Find where the given text appears and provide that cell's center as [x, y] coordinate. 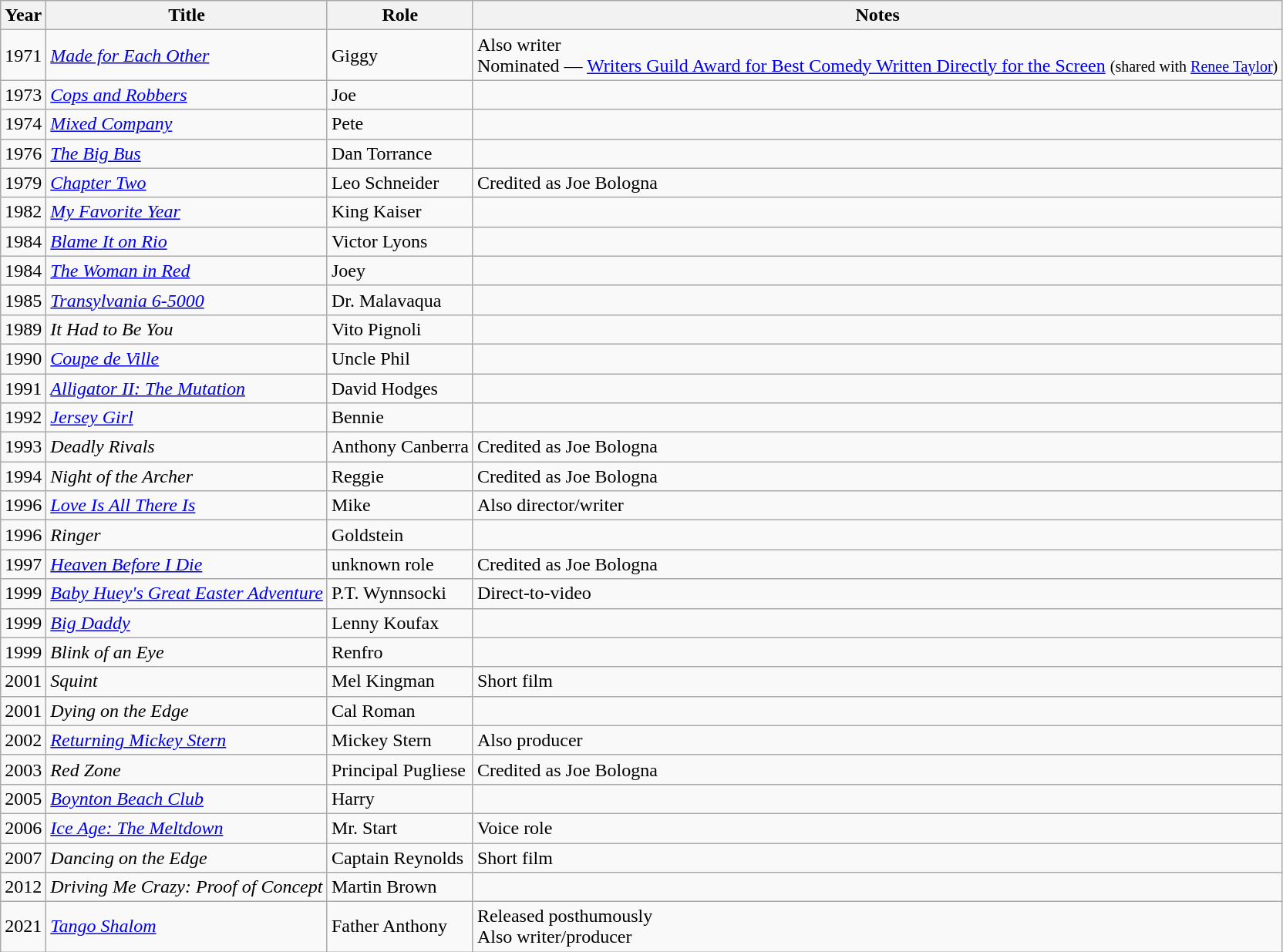
1974 [23, 124]
Also director/writer [877, 506]
Direct-to-video [877, 594]
The Woman in Red [187, 271]
It Had to Be You [187, 329]
P.T. Wynnsocki [399, 594]
2021 [23, 927]
1989 [23, 329]
Squint [187, 681]
Harry [399, 799]
Released posthumouslyAlso writer/producer [877, 927]
Dying on the Edge [187, 711]
unknown role [399, 564]
Also producer [877, 740]
2006 [23, 828]
Mike [399, 506]
1997 [23, 564]
Transylvania 6-5000 [187, 300]
Lenny Koufax [399, 623]
1990 [23, 358]
Red Zone [187, 769]
Tango Shalom [187, 927]
Also writerNominated — Writers Guild Award for Best Comedy Written Directly for the Screen (shared with Renee Taylor) [877, 56]
Vito Pignoli [399, 329]
2003 [23, 769]
Bennie [399, 418]
Mel Kingman [399, 681]
Ringer [187, 535]
Notes [877, 15]
Made for Each Other [187, 56]
1971 [23, 56]
Cops and Robbers [187, 95]
Principal Pugliese [399, 769]
Mixed Company [187, 124]
Leo Schneider [399, 183]
Boynton Beach Club [187, 799]
Mr. Start [399, 828]
King Kaiser [399, 212]
2005 [23, 799]
Voice role [877, 828]
1991 [23, 388]
1973 [23, 95]
1985 [23, 300]
David Hodges [399, 388]
2007 [23, 858]
Night of the Archer [187, 476]
Mickey Stern [399, 740]
2012 [23, 887]
Baby Huey's Great Easter Adventure [187, 594]
Blink of an Eye [187, 652]
Goldstein [399, 535]
Deadly Rivals [187, 447]
Coupe de Ville [187, 358]
1976 [23, 153]
Martin Brown [399, 887]
1994 [23, 476]
Victor Lyons [399, 241]
Ice Age: The Meltdown [187, 828]
Reggie [399, 476]
Father Anthony [399, 927]
The Big Bus [187, 153]
Jersey Girl [187, 418]
Anthony Canberra [399, 447]
Heaven Before I Die [187, 564]
Renfro [399, 652]
Captain Reynolds [399, 858]
Joey [399, 271]
Driving Me Crazy: Proof of Concept [187, 887]
Dan Torrance [399, 153]
Chapter Two [187, 183]
Dr. Malavaqua [399, 300]
1979 [23, 183]
Role [399, 15]
2002 [23, 740]
Giggy [399, 56]
Alligator II: The Mutation [187, 388]
Big Daddy [187, 623]
Uncle Phil [399, 358]
Dancing on the Edge [187, 858]
Joe [399, 95]
Year [23, 15]
Title [187, 15]
1982 [23, 212]
Love Is All There Is [187, 506]
My Favorite Year [187, 212]
Returning Mickey Stern [187, 740]
1993 [23, 447]
Cal Roman [399, 711]
Blame It on Rio [187, 241]
Pete [399, 124]
1992 [23, 418]
